Capture the cell that displays the provided text and extract its [X, Y] central coordinate. 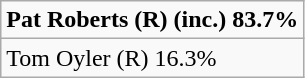
Tom Oyler (R) 16.3% [152, 58]
Pat Roberts (R) (inc.) 83.7% [152, 20]
